Extract the (x, y) coordinate from the center of the cell holding the provided text.  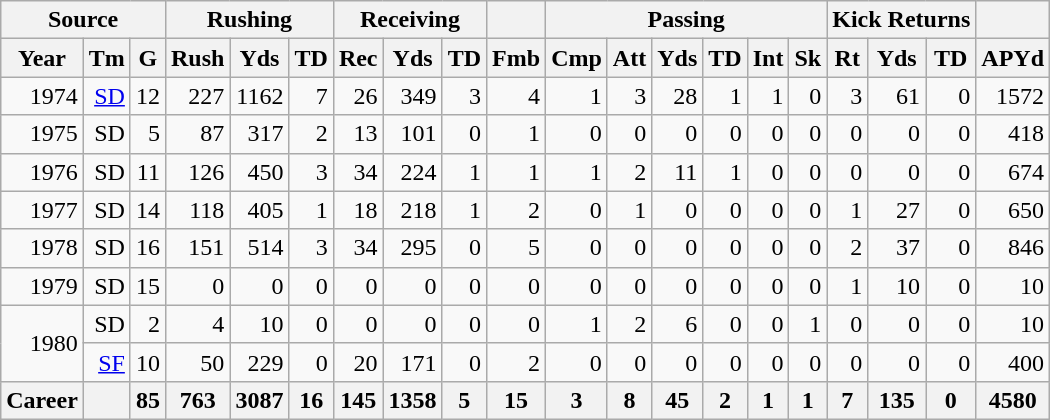
1980 (42, 343)
4580 (1013, 400)
14 (148, 210)
1572 (1013, 96)
101 (412, 134)
1974 (42, 96)
SF (106, 362)
6 (678, 324)
763 (197, 400)
G (148, 58)
229 (260, 362)
Receiving (410, 20)
18 (358, 210)
1978 (42, 248)
61 (897, 96)
Passing (686, 20)
224 (412, 172)
3087 (260, 400)
1979 (42, 286)
Cmp (577, 58)
85 (148, 400)
Kick Returns (902, 20)
171 (412, 362)
400 (1013, 362)
Tm (106, 58)
450 (260, 172)
Rt (848, 58)
1976 (42, 172)
37 (897, 248)
1975 (42, 134)
Year (42, 58)
126 (197, 172)
227 (197, 96)
Rushing (249, 20)
514 (260, 248)
26 (358, 96)
317 (260, 134)
405 (260, 210)
APYd (1013, 58)
Source (84, 20)
50 (197, 362)
295 (412, 248)
418 (1013, 134)
118 (197, 210)
1977 (42, 210)
45 (678, 400)
145 (358, 400)
87 (197, 134)
1162 (260, 96)
27 (897, 210)
846 (1013, 248)
135 (897, 400)
650 (1013, 210)
349 (412, 96)
8 (629, 400)
1358 (412, 400)
Fmb (516, 58)
Rec (358, 58)
Sk (808, 58)
28 (678, 96)
674 (1013, 172)
Int (768, 58)
20 (358, 362)
Career (42, 400)
Rush (197, 58)
Att (629, 58)
12 (148, 96)
151 (197, 248)
218 (412, 210)
13 (358, 134)
